Detect which cell encompasses the target text, then output its [X, Y] center coordinate. 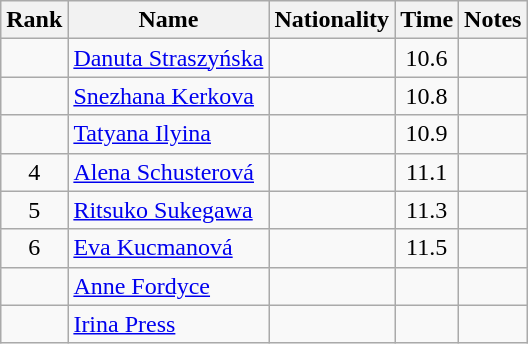
Nationality [332, 20]
Name [168, 20]
6 [34, 248]
Notes [493, 20]
Ritsuko Sukegawa [168, 210]
11.3 [427, 210]
Rank [34, 20]
Eva Kucmanová [168, 248]
10.6 [427, 58]
11.5 [427, 248]
Time [427, 20]
5 [34, 210]
Snezhana Kerkova [168, 96]
10.8 [427, 96]
11.1 [427, 172]
Irina Press [168, 324]
4 [34, 172]
Danuta Straszyńska [168, 58]
Tatyana Ilyina [168, 134]
Anne Fordyce [168, 286]
10.9 [427, 134]
Alena Schusterová [168, 172]
